Capture the cell that displays the provided text and extract its [x, y] central coordinate. 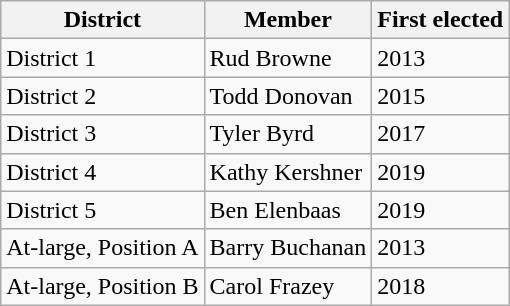
2017 [440, 134]
District 1 [102, 58]
At-large, Position A [102, 248]
Carol Frazey [288, 286]
Ben Elenbaas [288, 210]
Barry Buchanan [288, 248]
District 3 [102, 134]
Kathy Kershner [288, 172]
Member [288, 20]
First elected [440, 20]
District 5 [102, 210]
2018 [440, 286]
At-large, Position B [102, 286]
District 2 [102, 96]
2015 [440, 96]
Tyler Byrd [288, 134]
Todd Donovan [288, 96]
District 4 [102, 172]
District [102, 20]
Rud Browne [288, 58]
